Pinpoint the cell where the given text exists, returning its [x, y] midpoint coordinate. 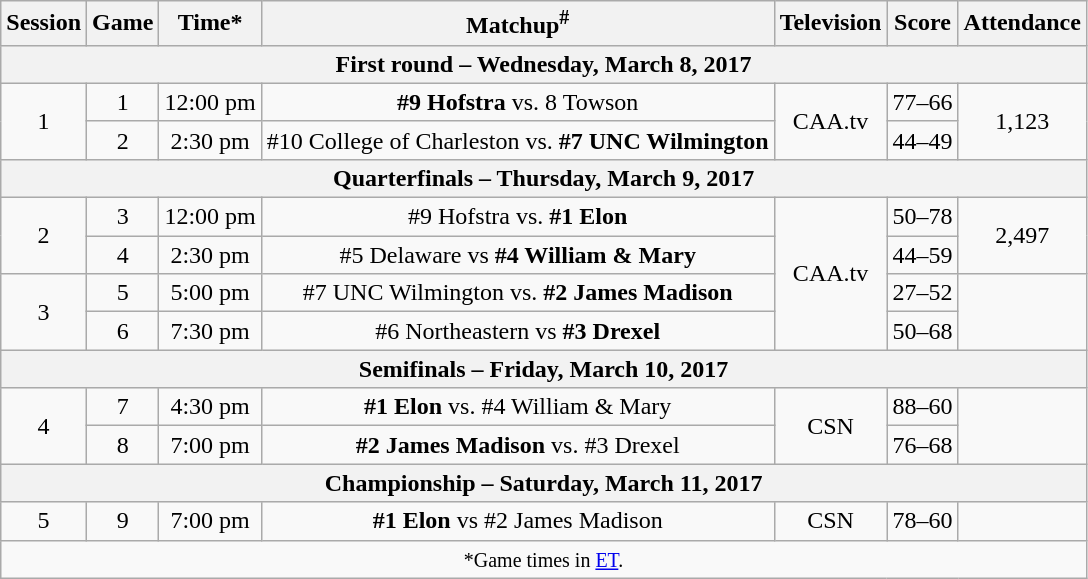
Attendance [1022, 24]
#9 Hofstra vs. 8 Towson [518, 102]
2,497 [1022, 236]
Championship – Saturday, March 11, 2017 [544, 483]
Matchup# [518, 24]
5:00 pm [210, 293]
#10 College of Charleston vs. #7 UNC Wilmington [518, 140]
#1 Elon vs #2 James Madison [518, 521]
Session [44, 24]
First round – Wednesday, March 8, 2017 [544, 64]
7:30 pm [210, 331]
8 [123, 445]
#7 UNC Wilmington vs. #2 James Madison [518, 293]
#1 Elon vs. #4 William & Mary [518, 407]
4:30 pm [210, 407]
78–60 [922, 521]
#9 Hofstra vs. #1 Elon [518, 217]
6 [123, 331]
Game [123, 24]
*Game times in ET. [544, 559]
Time* [210, 24]
44–49 [922, 140]
1,123 [1022, 121]
#6 Northeastern vs #3 Drexel [518, 331]
76–68 [922, 445]
7 [123, 407]
44–59 [922, 255]
Score [922, 24]
50–78 [922, 217]
Television [830, 24]
Semifinals – Friday, March 10, 2017 [544, 369]
#2 James Madison vs. #3 Drexel [518, 445]
77–66 [922, 102]
50–68 [922, 331]
88–60 [922, 407]
27–52 [922, 293]
Quarterfinals – Thursday, March 9, 2017 [544, 178]
9 [123, 521]
#5 Delaware vs #4 William & Mary [518, 255]
